Extract the [X, Y] coordinate from the center of the cell holding the provided text.  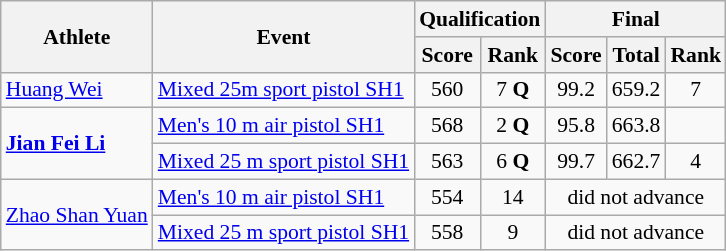
558 [447, 233]
663.8 [636, 126]
563 [447, 162]
6 Q [512, 162]
95.8 [576, 126]
568 [447, 126]
Zhao Shan Yuan [77, 214]
99.2 [576, 90]
560 [447, 90]
Event [284, 36]
14 [512, 197]
2 Q [512, 126]
Total [636, 55]
Huang Wei [77, 90]
554 [447, 197]
659.2 [636, 90]
Qualification [480, 19]
Jian Fei Li [77, 144]
662.7 [636, 162]
4 [696, 162]
7 Q [512, 90]
Final [636, 19]
Mixed 25m sport pistol SH1 [284, 90]
9 [512, 233]
99.7 [576, 162]
7 [696, 90]
Athlete [77, 36]
